Return the (x, y) coordinate for the center point of the cell that contains the specified text.  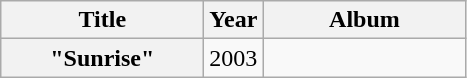
"Sunrise" (102, 58)
Year (234, 20)
Title (102, 20)
2003 (234, 58)
Album (364, 20)
